Locate the cell with the specified text and output its [X, Y] center coordinate. 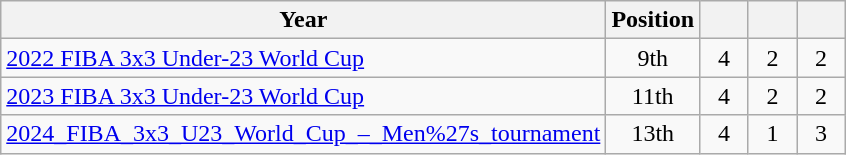
3 [822, 134]
Position [653, 20]
13th [653, 134]
1 [772, 134]
9th [653, 58]
11th [653, 96]
2022 FIBA 3x3 Under-23 World Cup [304, 58]
2024_FIBA_3x3_U23_World_Cup_–_Men%27s_tournament [304, 134]
2023 FIBA 3x3 Under-23 World Cup [304, 96]
Year [304, 20]
